Return the (x, y) coordinate for the center point of the cell that contains the specified text.  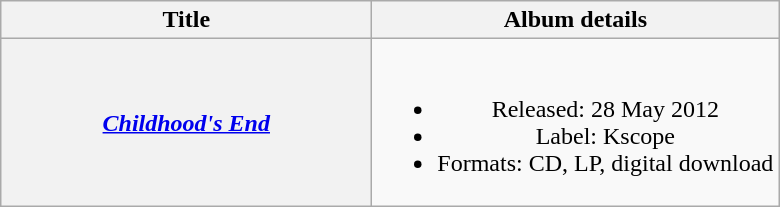
Title (186, 20)
Released: 28 May 2012Label: KscopeFormats: CD, LP, digital download (576, 122)
Album details (576, 20)
Childhood's End (186, 122)
